Determine the (X, Y) coordinate at the center of the cell enclosing the given text.  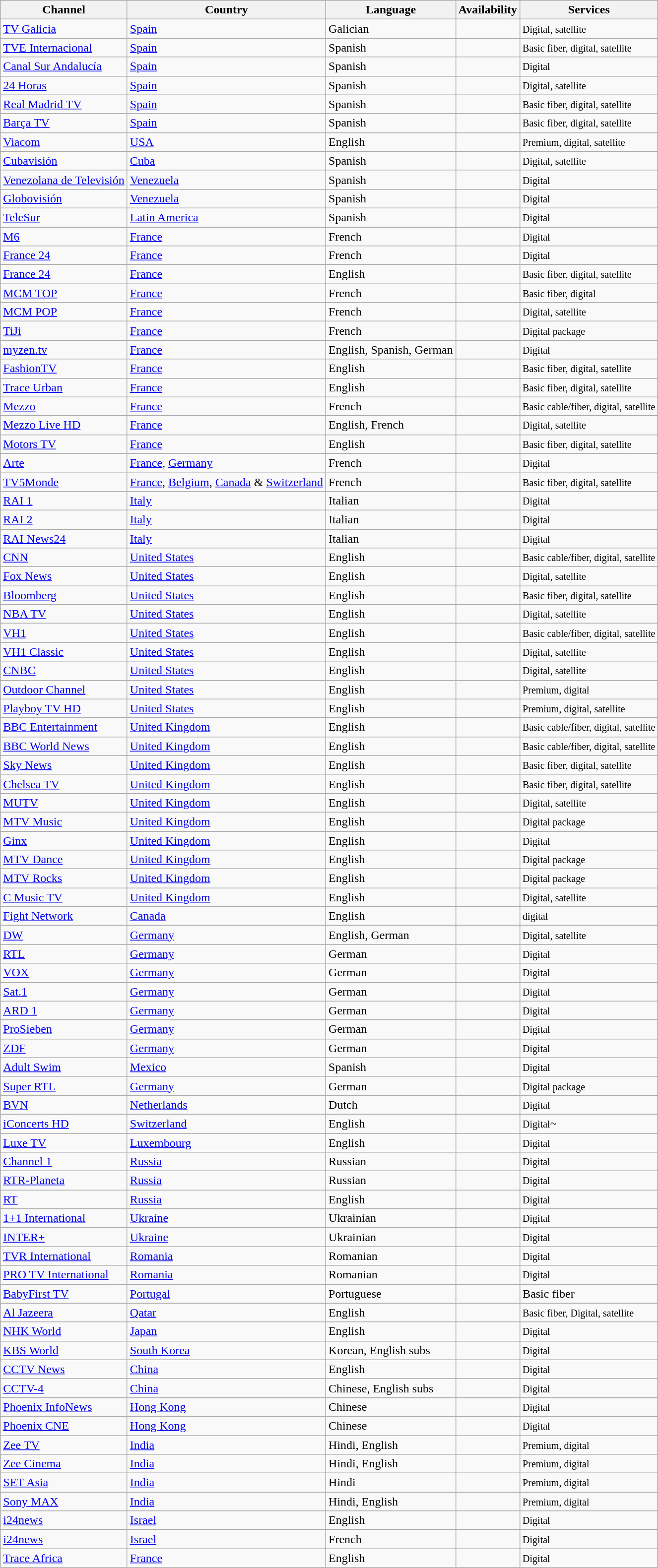
Outdoor Channel (64, 690)
Viacom (64, 142)
Channel 1 (64, 1162)
South Korea (226, 1350)
Super RTL (64, 1086)
Mezzo (64, 406)
CNBC (64, 671)
Chinese, English subs (391, 1388)
Bloomberg (64, 595)
MCM POP (64, 312)
Ginx (64, 841)
FashionTV (64, 369)
Phoenix InfoNews (64, 1407)
Real Madrid TV (64, 104)
CNN (64, 558)
Zee TV (64, 1445)
24 Horas (64, 85)
Cubavisión (64, 161)
TiJi (64, 331)
Sony MAX (64, 1502)
TV Galicia (64, 29)
SET Asia (64, 1483)
PRO TV International (64, 1275)
BBC World News (64, 746)
NHK World (64, 1331)
TVR International (64, 1256)
Zee Cinema (64, 1464)
Basic fiber, digital (589, 293)
MTV Rocks (64, 878)
Motors TV (64, 444)
Playboy TV HD (64, 708)
MCM TOP (64, 293)
VH1 (64, 633)
ProSieben (64, 1029)
France, Belgium, Canada & Switzerland (226, 482)
Galician (391, 29)
Luxe TV (64, 1142)
Korean, English subs (391, 1350)
Trace Africa (64, 1558)
MUTV (64, 803)
Canada (226, 916)
RAI 1 (64, 501)
TVE Internacional (64, 48)
iConcerts HD (64, 1124)
DW (64, 935)
Canal Sur Andalucía (64, 66)
digital (589, 916)
BVN (64, 1105)
Sat.1 (64, 992)
Mezzo Live HD (64, 425)
Language (391, 10)
NBA TV (64, 614)
Netherlands (226, 1105)
Cuba (226, 161)
Fox News (64, 576)
Adult Swim (64, 1067)
RTL (64, 954)
M6 (64, 237)
Portuguese (391, 1294)
BBC Entertainment (64, 727)
English, French (391, 425)
USA (226, 142)
MTV Music (64, 821)
Qatar (226, 1313)
BabyFirst TV (64, 1294)
TV5Monde (64, 482)
INTER+ (64, 1237)
Digital~ (589, 1124)
VH1 Classic (64, 652)
Barça TV (64, 123)
myzen.tv (64, 350)
Portugal (226, 1294)
RTR-Planeta (64, 1181)
Switzerland (226, 1124)
Luxembourg (226, 1142)
RAI News24 (64, 538)
English, German (391, 935)
Basic fiber, Digital, satellite (589, 1313)
Chelsea TV (64, 784)
Arte (64, 463)
Phoenix CNE (64, 1426)
CCTV-4 (64, 1388)
English, Spanish, German (391, 350)
CCTV News (64, 1369)
Fight Network (64, 916)
ARD 1 (64, 1010)
C Music TV (64, 897)
VOX (64, 973)
Dutch (391, 1105)
RAI 2 (64, 519)
Sky News (64, 765)
Channel (64, 10)
Basic fiber (589, 1294)
Venezolana de Televisión (64, 180)
KBS World (64, 1350)
Hindi (391, 1483)
France, Germany (226, 463)
Al Jazeera (64, 1313)
Globovisión (64, 198)
Mexico (226, 1067)
Services (589, 10)
ZDF (64, 1048)
RT (64, 1199)
Trace Urban (64, 387)
Latin America (226, 217)
Availability (487, 10)
MTV Dance (64, 860)
Japan (226, 1331)
1+1 International (64, 1218)
TeleSur (64, 217)
Country (226, 10)
